Determine the [X, Y] coordinate at the center of the cell enclosing the given text.  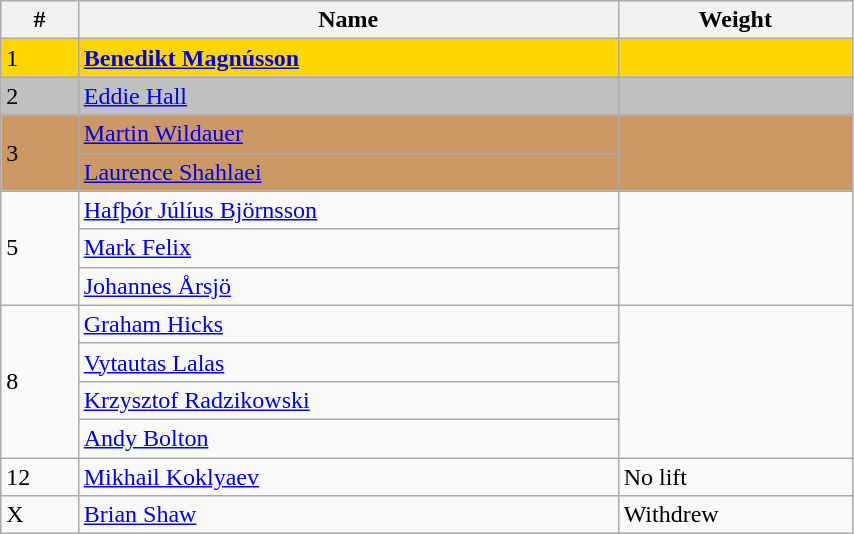
Mikhail Koklyaev [348, 477]
Name [348, 20]
Weight [735, 20]
5 [40, 248]
# [40, 20]
12 [40, 477]
8 [40, 381]
Martin Wildauer [348, 134]
2 [40, 96]
Vytautas Lalas [348, 362]
Graham Hicks [348, 324]
Andy Bolton [348, 438]
Johannes Årsjö [348, 286]
Krzysztof Radzikowski [348, 400]
1 [40, 58]
X [40, 515]
Brian Shaw [348, 515]
Benedikt Magnússon [348, 58]
3 [40, 153]
Withdrew [735, 515]
Eddie Hall [348, 96]
Hafþór Júlíus Björnsson [348, 210]
Mark Felix [348, 248]
Laurence Shahlaei [348, 172]
No lift [735, 477]
